Return the [x, y] coordinate for the center point of the cell that contains the specified text.  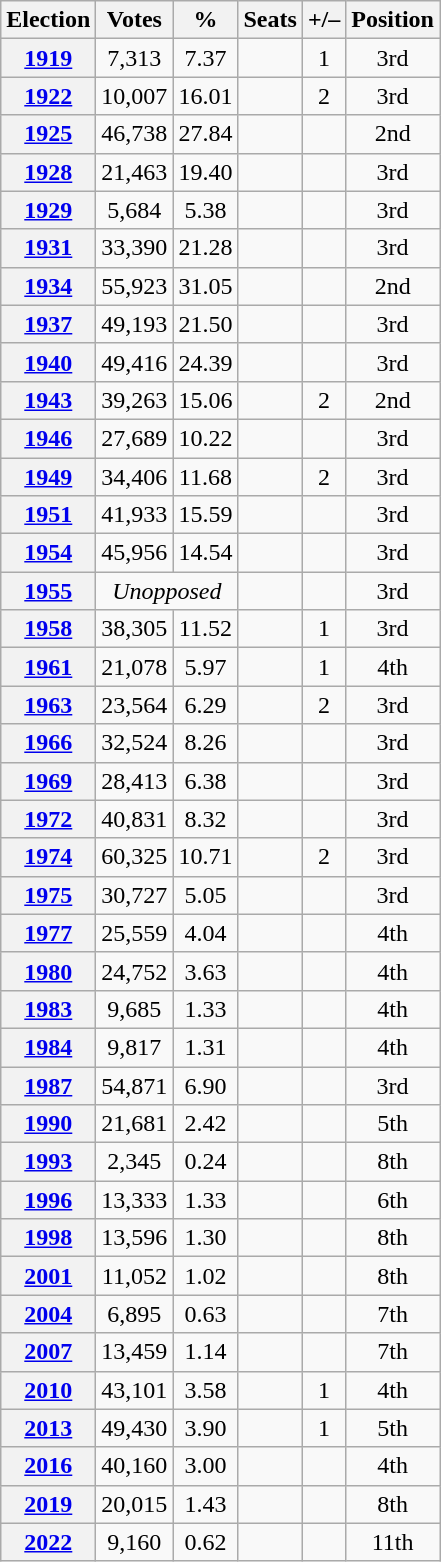
60,325 [134, 857]
1.43 [206, 1504]
54,871 [134, 1085]
1.31 [206, 1047]
1925 [48, 134]
21,078 [134, 667]
7,313 [134, 58]
43,101 [134, 1390]
1955 [48, 591]
1949 [48, 477]
8.32 [206, 819]
5.38 [206, 210]
10.22 [206, 438]
28,413 [134, 781]
39,263 [134, 400]
21,463 [134, 172]
34,406 [134, 477]
1951 [48, 515]
1984 [48, 1047]
20,015 [134, 1504]
Unopposed [167, 591]
+/– [324, 20]
21.50 [206, 324]
1940 [48, 362]
Position [393, 20]
2019 [48, 1504]
31.05 [206, 286]
2022 [48, 1542]
1987 [48, 1085]
9,685 [134, 1009]
45,956 [134, 553]
1980 [48, 971]
11th [393, 1542]
1974 [48, 857]
13,596 [134, 1238]
1975 [48, 895]
Election [48, 20]
15.59 [206, 515]
1937 [48, 324]
5.05 [206, 895]
2016 [48, 1466]
1943 [48, 400]
1969 [48, 781]
2007 [48, 1352]
21,681 [134, 1124]
1954 [48, 553]
9,817 [134, 1047]
0.63 [206, 1314]
10.71 [206, 857]
13,333 [134, 1200]
2.42 [206, 1124]
21.28 [206, 248]
1990 [48, 1124]
1998 [48, 1238]
1928 [48, 172]
6.38 [206, 781]
2001 [48, 1276]
3.58 [206, 1390]
1983 [48, 1009]
1922 [48, 96]
1958 [48, 629]
19.40 [206, 172]
% [206, 20]
6.90 [206, 1085]
49,430 [134, 1428]
7.37 [206, 58]
5.97 [206, 667]
3.00 [206, 1466]
1963 [48, 705]
1961 [48, 667]
13,459 [134, 1352]
40,831 [134, 819]
11.68 [206, 477]
1929 [48, 210]
1.14 [206, 1352]
46,738 [134, 134]
2013 [48, 1428]
2,345 [134, 1162]
1934 [48, 286]
3.63 [206, 971]
1946 [48, 438]
23,564 [134, 705]
5,684 [134, 210]
49,416 [134, 362]
41,933 [134, 515]
6th [393, 1200]
1972 [48, 819]
3.90 [206, 1428]
15.06 [206, 400]
1996 [48, 1200]
11,052 [134, 1276]
Seats [270, 20]
55,923 [134, 286]
2004 [48, 1314]
1.02 [206, 1276]
0.24 [206, 1162]
10,007 [134, 96]
24.39 [206, 362]
49,193 [134, 324]
1977 [48, 933]
25,559 [134, 933]
16.01 [206, 96]
1.30 [206, 1238]
1993 [48, 1162]
33,390 [134, 248]
14.54 [206, 553]
1966 [48, 743]
8.26 [206, 743]
40,160 [134, 1466]
24,752 [134, 971]
38,305 [134, 629]
9,160 [134, 1542]
1931 [48, 248]
27,689 [134, 438]
2010 [48, 1390]
Votes [134, 20]
6.29 [206, 705]
6,895 [134, 1314]
11.52 [206, 629]
1919 [48, 58]
27.84 [206, 134]
32,524 [134, 743]
4.04 [206, 933]
0.62 [206, 1542]
30,727 [134, 895]
